Identify which cell holds the provided text, then report its [x, y] central coordinate. 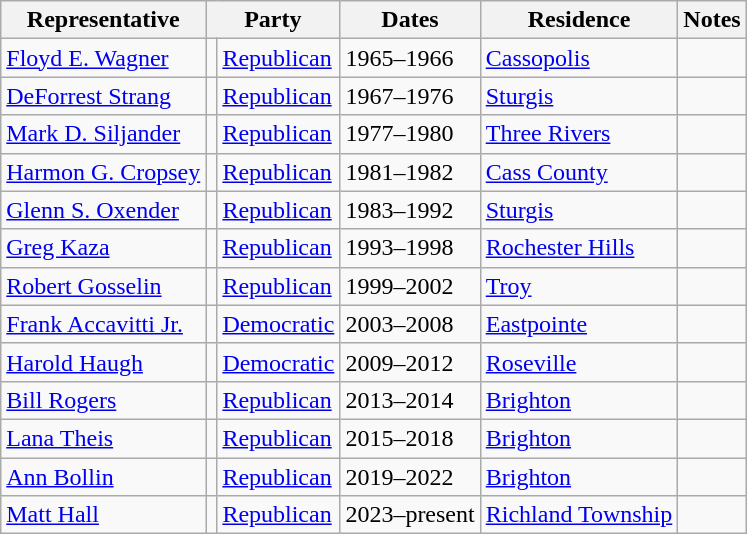
Frank Accavitti Jr. [104, 324]
Greg Kaza [104, 248]
Mark D. Siljander [104, 134]
Glenn S. Oxender [104, 210]
Harmon G. Cropsey [104, 172]
2015–2018 [410, 438]
2023–present [410, 515]
1965–1966 [410, 58]
1993–1998 [410, 248]
Floyd E. Wagner [104, 58]
1981–1982 [410, 172]
1999–2002 [410, 286]
1967–1976 [410, 96]
Three Rivers [579, 134]
Cassopolis [579, 58]
Robert Gosselin [104, 286]
Lana Theis [104, 438]
Rochester Hills [579, 248]
Notes [712, 20]
Representative [104, 20]
Residence [579, 20]
DeForrest Strang [104, 96]
2013–2014 [410, 400]
Ann Bollin [104, 477]
Eastpointe [579, 324]
1983–1992 [410, 210]
2003–2008 [410, 324]
Troy [579, 286]
Party [273, 20]
2019–2022 [410, 477]
Bill Rogers [104, 400]
Harold Haugh [104, 362]
Richland Township [579, 515]
Matt Hall [104, 515]
Roseville [579, 362]
1977–1980 [410, 134]
Cass County [579, 172]
2009–2012 [410, 362]
Dates [410, 20]
